Determine the (X, Y) coordinate at the center of the cell enclosing the given text.  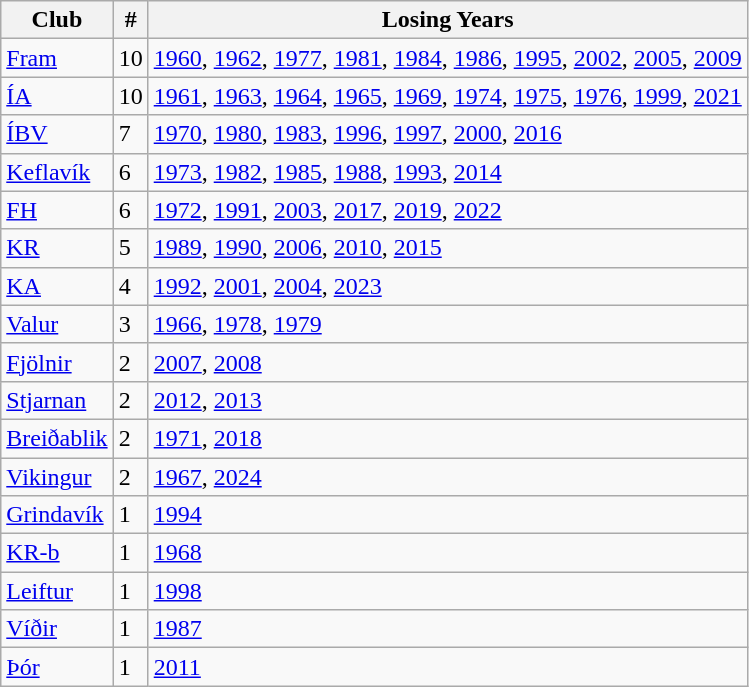
1987 (448, 629)
Losing Years (448, 20)
1971, 2018 (448, 438)
Vikingur (57, 477)
1992, 2001, 2004, 2023 (448, 286)
Víðir (57, 629)
4 (130, 286)
1970, 1980, 1983, 1996, 1997, 2000, 2016 (448, 134)
2011 (448, 667)
1998 (448, 591)
Club (57, 20)
KA (57, 286)
1972, 1991, 2003, 2017, 2019, 2022 (448, 210)
Þór (57, 667)
KR-b (57, 553)
# (130, 20)
2012, 2013 (448, 400)
7 (130, 134)
1973, 1982, 1985, 1988, 1993, 2014 (448, 172)
1961, 1963, 1964, 1965, 1969, 1974, 1975, 1976, 1999, 2021 (448, 96)
Grindavík (57, 515)
KR (57, 248)
1989, 1990, 2006, 2010, 2015 (448, 248)
3 (130, 324)
ÍA (57, 96)
ÍBV (57, 134)
1960, 1962, 1977, 1981, 1984, 1986, 1995, 2002, 2005, 2009 (448, 58)
Valur (57, 324)
5 (130, 248)
1994 (448, 515)
FH (57, 210)
Fjölnir (57, 362)
1968 (448, 553)
1966, 1978, 1979 (448, 324)
Keflavík (57, 172)
Fram (57, 58)
Breiðablik (57, 438)
Leiftur (57, 591)
1967, 2024 (448, 477)
Stjarnan (57, 400)
2007, 2008 (448, 362)
